From the cell containing the given text, extract its center point as (x, y) coordinate. 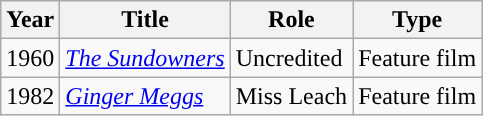
Uncredited (291, 58)
Title (145, 20)
The Sundowners (145, 58)
1960 (30, 58)
Year (30, 20)
Type (418, 20)
Miss Leach (291, 96)
1982 (30, 96)
Ginger Meggs (145, 96)
Role (291, 20)
